Return (X, Y) of the center of cell containing provided text 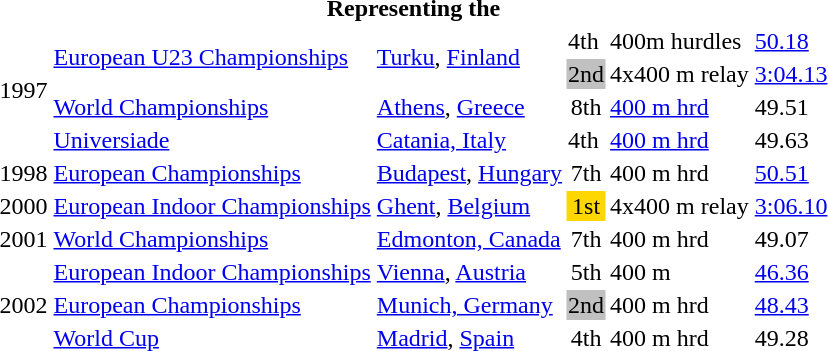
400m hurdles (680, 41)
Edmonton, Canada (469, 239)
Budapest, Hungary (469, 173)
Universiade (212, 140)
1st (586, 206)
Athens, Greece (469, 107)
8th (586, 107)
Munich, Germany (469, 305)
Turku, Finland (469, 58)
Ghent, Belgium (469, 206)
Vienna, Austria (469, 272)
400 m (680, 272)
5th (586, 272)
European U23 Championships (212, 58)
Catania, Italy (469, 140)
